Return (x, y) of the center of cell containing provided text 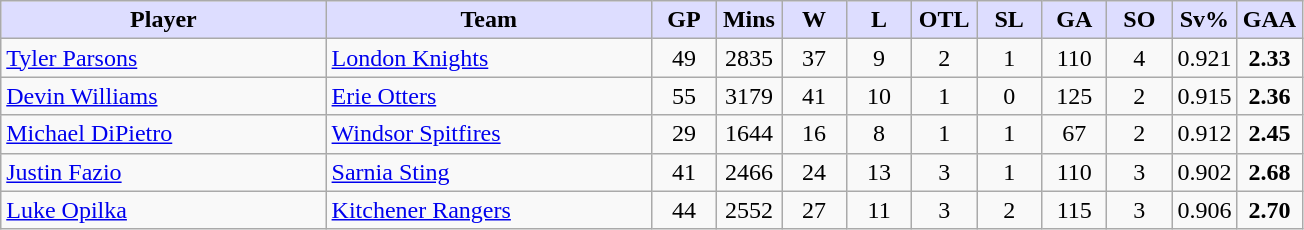
Luke Opilka (164, 210)
Erie Otters (488, 96)
37 (814, 58)
1644 (748, 134)
55 (684, 96)
4 (1140, 58)
24 (814, 172)
0.912 (1204, 134)
2835 (748, 58)
2.70 (1270, 210)
Michael DiPietro (164, 134)
11 (880, 210)
0.902 (1204, 172)
10 (880, 96)
16 (814, 134)
2466 (748, 172)
GP (684, 20)
44 (684, 210)
L (880, 20)
125 (1074, 96)
2.68 (1270, 172)
9 (880, 58)
Sarnia Sting (488, 172)
2.36 (1270, 96)
8 (880, 134)
0.906 (1204, 210)
Mins (748, 20)
29 (684, 134)
Sv% (1204, 20)
Team (488, 20)
Player (164, 20)
SL (1010, 20)
49 (684, 58)
OTL (944, 20)
2552 (748, 210)
2.33 (1270, 58)
Kitchener Rangers (488, 210)
2.45 (1270, 134)
GAA (1270, 20)
67 (1074, 134)
27 (814, 210)
Justin Fazio (164, 172)
SO (1140, 20)
0 (1010, 96)
London Knights (488, 58)
115 (1074, 210)
GA (1074, 20)
Devin Williams (164, 96)
Tyler Parsons (164, 58)
0.921 (1204, 58)
Windsor Spitfires (488, 134)
0.915 (1204, 96)
13 (880, 172)
W (814, 20)
3179 (748, 96)
